Return [X, Y] of the center of cell containing provided text 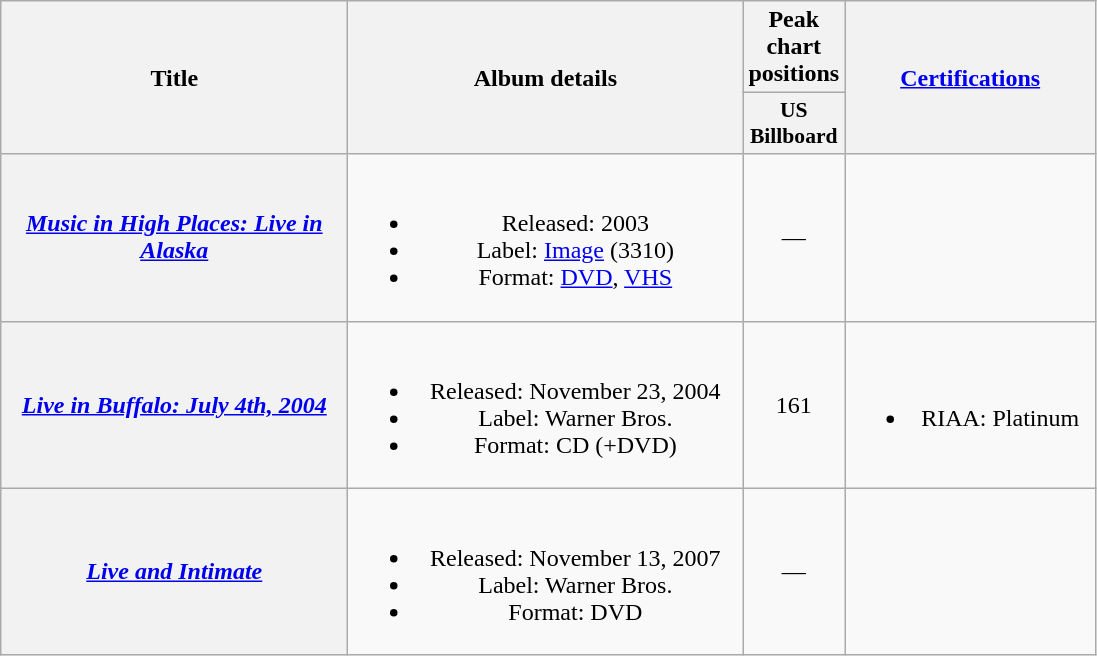
Music in High Places: Live in Alaska [174, 238]
RIAA: Platinum [970, 404]
Released: November 23, 2004Label: Warner Bros.Format: CD (+DVD) [546, 404]
Live and Intimate [174, 572]
161 [794, 404]
Certifications [970, 78]
Title [174, 78]
US Billboard [794, 124]
Live in Buffalo: July 4th, 2004 [174, 404]
Album details [546, 78]
Released: 2003Label: Image (3310)Format: DVD, VHS [546, 238]
Released: November 13, 2007Label: Warner Bros.Format: DVD [546, 572]
Peak chart positions [794, 47]
